Return the [X, Y] coordinate for the center point of the cell that contains the specified text.  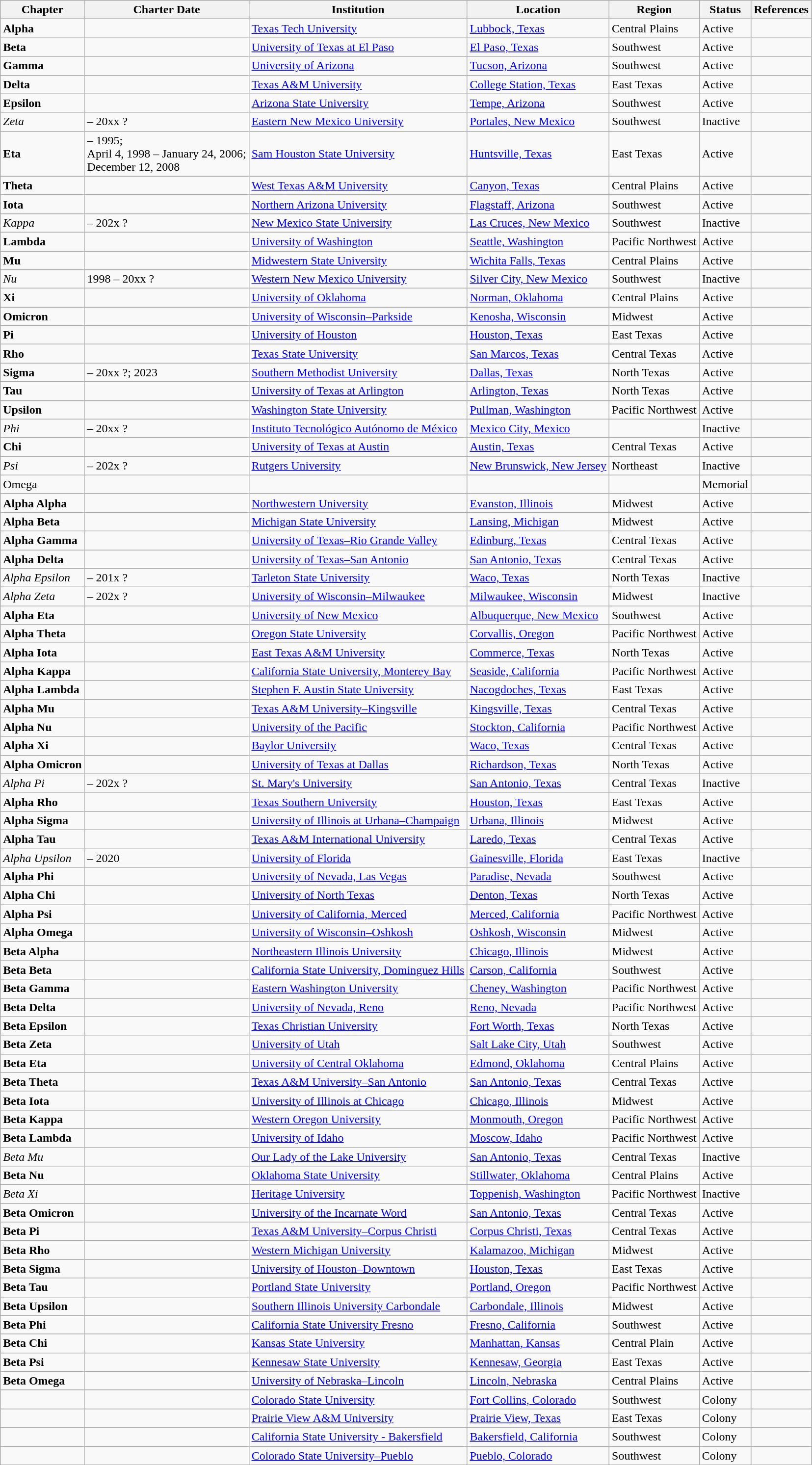
Psi [42, 466]
Alpha Phi [42, 877]
Washington State University [358, 410]
Beta Omega [42, 1381]
Alpha Delta [42, 559]
Tau [42, 391]
University of Texas at Austin [358, 447]
Theta [42, 185]
Alpha Rho [42, 802]
Alpha Theta [42, 634]
Beta Theta [42, 1082]
Lambda [42, 241]
Kennesaw State University [358, 1362]
Flagstaff, Arizona [538, 204]
Texas A&M University–Kingsville [358, 708]
Texas A&M International University [358, 839]
Chi [42, 447]
Alpha Xi [42, 746]
Sam Houston State University [358, 154]
University of Arizona [358, 66]
University of Wisconsin–Parkside [358, 316]
Sigma [42, 372]
Evanston, Illinois [538, 503]
Las Cruces, New Mexico [538, 223]
Paradise, Nevada [538, 877]
Portland State University [358, 1287]
Denton, Texas [538, 895]
University of California, Merced [358, 914]
University of Utah [358, 1045]
Arlington, Texas [538, 391]
Salt Lake City, Utah [538, 1045]
Beta Pi [42, 1231]
Kalamazoo, Michigan [538, 1250]
Instituto Tecnológico Autónomo de México [358, 428]
Alpha Epsilon [42, 578]
Beta [42, 47]
Michigan State University [358, 522]
Seaside, California [538, 671]
Heritage University [358, 1194]
Carson, California [538, 970]
University of Texas at Arlington [358, 391]
Omicron [42, 316]
Alpha Eta [42, 615]
Epsilon [42, 103]
University of Florida [358, 858]
St. Mary's University [358, 783]
Beta Lambda [42, 1138]
Western New Mexico University [358, 279]
Alpha Kappa [42, 671]
Beta Eta [42, 1063]
Xi [42, 298]
Corpus Christi, Texas [538, 1231]
Corvallis, Oregon [538, 634]
Stockton, California [538, 727]
Manhattan, Kansas [538, 1343]
Toppenish, Washington [538, 1194]
Merced, California [538, 914]
Texas A&M University [358, 84]
Alpha Gamma [42, 540]
Northwestern University [358, 503]
Beta Iota [42, 1100]
Rho [42, 354]
University of Illinois at Chicago [358, 1100]
Midwestern State University [358, 261]
Monmouth, Oregon [538, 1119]
Our Lady of the Lake University [358, 1156]
Omega [42, 484]
Mexico City, Mexico [538, 428]
Pullman, Washington [538, 410]
Lansing, Michigan [538, 522]
Texas Southern University [358, 802]
Gainesville, Florida [538, 858]
Beta Rho [42, 1250]
El Paso, Texas [538, 47]
Alpha Alpha [42, 503]
Edinburg, Texas [538, 540]
Location [538, 10]
Alpha Tau [42, 839]
Central Plain [655, 1343]
Alpha Psi [42, 914]
Northern Arizona University [358, 204]
Beta Upsilon [42, 1306]
Beta Phi [42, 1325]
Institution [358, 10]
Beta Alpha [42, 951]
Colorado State University–Pueblo [358, 1456]
Southern Methodist University [358, 372]
Fort Collins, Colorado [538, 1399]
California State University - Bakersfield [358, 1437]
Alpha Upsilon [42, 858]
Prairie View, Texas [538, 1418]
Laredo, Texas [538, 839]
Eastern New Mexico University [358, 122]
University of the Incarnate Word [358, 1213]
Norman, Oklahoma [538, 298]
University of Houston [358, 335]
Oklahoma State University [358, 1176]
Memorial [725, 484]
Richardson, Texas [538, 764]
New Mexico State University [358, 223]
Tucson, Arizona [538, 66]
Reno, Nevada [538, 1007]
East Texas A&M University [358, 653]
Alpha Omega [42, 933]
Beta Mu [42, 1156]
Kingsville, Texas [538, 708]
Carbondale, Illinois [538, 1306]
Beta Delta [42, 1007]
Texas Christian University [358, 1026]
Rutgers University [358, 466]
Portland, Oregon [538, 1287]
Kennesaw, Georgia [538, 1362]
Texas Tech University [358, 28]
Southern Illinois University Carbondale [358, 1306]
California State University Fresno [358, 1325]
Alpha Sigma [42, 820]
Chapter [42, 10]
Stephen F. Austin State University [358, 690]
References [781, 10]
Alpha Lambda [42, 690]
Iota [42, 204]
Kappa [42, 223]
Mu [42, 261]
University of New Mexico [358, 615]
Kansas State University [358, 1343]
Wichita Falls, Texas [538, 261]
West Texas A&M University [358, 185]
Cheney, Washington [538, 989]
Upsilon [42, 410]
Oregon State University [358, 634]
Beta Beta [42, 970]
– 1995;April 4, 1998 – January 24, 2006;December 12, 2008 [167, 154]
University of the Pacific [358, 727]
Fort Worth, Texas [538, 1026]
Beta Omicron [42, 1213]
Austin, Texas [538, 447]
University of Central Oklahoma [358, 1063]
Charter Date [167, 10]
Silver City, New Mexico [538, 279]
Eta [42, 154]
Seattle, Washington [538, 241]
Pueblo, Colorado [538, 1456]
Western Michigan University [358, 1250]
California State University, Dominguez Hills [358, 970]
Urbana, Illinois [538, 820]
Albuquerque, New Mexico [538, 615]
University of Illinois at Urbana–Champaign [358, 820]
Beta Nu [42, 1176]
Beta Psi [42, 1362]
Beta Tau [42, 1287]
Beta Epsilon [42, 1026]
Beta Zeta [42, 1045]
Nu [42, 279]
California State University, Monterey Bay [358, 671]
Beta Xi [42, 1194]
Delta [42, 84]
Eastern Washington University [358, 989]
Alpha Iota [42, 653]
Prairie View A&M University [358, 1418]
University of Texas–San Antonio [358, 559]
Beta Gamma [42, 989]
Texas State University [358, 354]
University of North Texas [358, 895]
University of Oklahoma [358, 298]
Kenosha, Wisconsin [538, 316]
Northeast [655, 466]
Stillwater, Oklahoma [538, 1176]
Baylor University [358, 746]
San Marcos, Texas [538, 354]
Moscow, Idaho [538, 1138]
Beta Chi [42, 1343]
University of Texas–Rio Grande Valley [358, 540]
University of Idaho [358, 1138]
Alpha Beta [42, 522]
Lubbock, Texas [538, 28]
Portales, New Mexico [538, 122]
Colorado State University [358, 1399]
Region [655, 10]
Tarleton State University [358, 578]
Edmond, Oklahoma [538, 1063]
University of Nebraska–Lincoln [358, 1381]
Dallas, Texas [538, 372]
Phi [42, 428]
University of Wisconsin–Milwaukee [358, 597]
Commerce, Texas [538, 653]
Huntsville, Texas [538, 154]
University of Washington [358, 241]
Lincoln, Nebraska [538, 1381]
New Brunswick, New Jersey [538, 466]
1998 – 20xx ? [167, 279]
Alpha Omicron [42, 764]
College Station, Texas [538, 84]
University of Texas at El Paso [358, 47]
Pi [42, 335]
Texas A&M University–Corpus Christi [358, 1231]
Status [725, 10]
Bakersfield, California [538, 1437]
Alpha Chi [42, 895]
University of Wisconsin–Oshkosh [358, 933]
Alpha [42, 28]
– 2020 [167, 858]
Zeta [42, 122]
Beta Kappa [42, 1119]
Tempe, Arizona [538, 103]
Gamma [42, 66]
University of Nevada, Reno [358, 1007]
University of Texas at Dallas [358, 764]
Arizona State University [358, 103]
University of Nevada, Las Vegas [358, 877]
Canyon, Texas [538, 185]
Northeastern Illinois University [358, 951]
Alpha Nu [42, 727]
Beta Sigma [42, 1269]
Nacogdoches, Texas [538, 690]
Western Oregon University [358, 1119]
– 201x ? [167, 578]
Alpha Mu [42, 708]
Fresno, California [538, 1325]
– 20xx ?; 2023 [167, 372]
Milwaukee, Wisconsin [538, 597]
Alpha Zeta [42, 597]
University of Houston–Downtown [358, 1269]
Alpha Pi [42, 783]
Texas A&M University–San Antonio [358, 1082]
Oshkosh, Wisconsin [538, 933]
